Output the (x, y) coordinate of the center of the cell containing the given text.  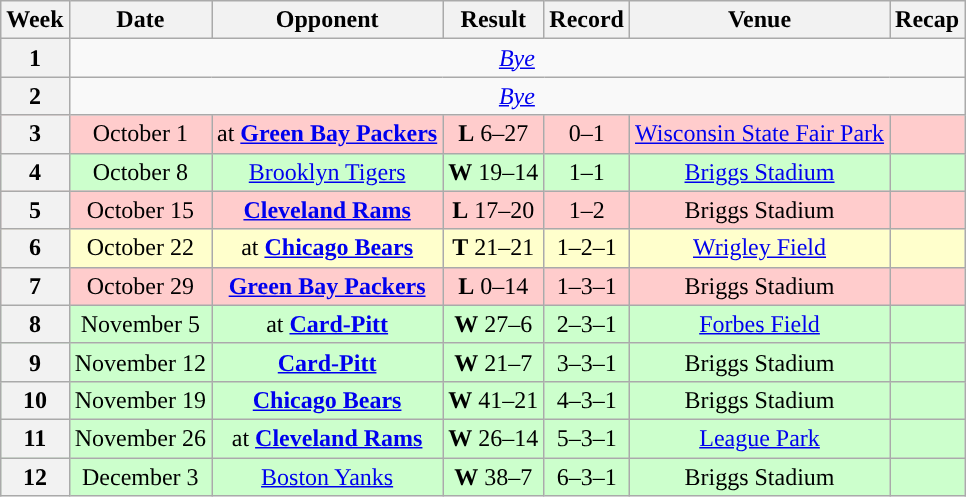
1 (35, 58)
1–3–1 (587, 286)
League Park (760, 438)
October 8 (140, 172)
Green Bay Packers (328, 286)
Date (140, 20)
12 (35, 477)
October 22 (140, 248)
December 3 (140, 477)
6–3–1 (587, 477)
Boston Yanks (328, 477)
T 21–21 (494, 248)
Venue (760, 20)
Result (494, 20)
Card-Pitt (328, 362)
1–2–1 (587, 248)
November 12 (140, 362)
L 6–27 (494, 134)
Cleveland Rams (328, 210)
November 5 (140, 324)
November 26 (140, 438)
Brooklyn Tigers (328, 172)
3 (35, 134)
L 17–20 (494, 210)
W 19–14 (494, 172)
Opponent (328, 20)
W 38–7 (494, 477)
6 (35, 248)
3–3–1 (587, 362)
1–1 (587, 172)
7 (35, 286)
October 29 (140, 286)
0–1 (587, 134)
November 19 (140, 400)
L 0–14 (494, 286)
9 (35, 362)
W 26–14 (494, 438)
4–3–1 (587, 400)
at Card-Pitt (328, 324)
5 (35, 210)
Recap (928, 20)
4 (35, 172)
2 (35, 96)
October 1 (140, 134)
October 15 (140, 210)
Week (35, 20)
at Cleveland Rams (328, 438)
5–3–1 (587, 438)
11 (35, 438)
1–2 (587, 210)
Forbes Field (760, 324)
Chicago Bears (328, 400)
W 27–6 (494, 324)
Record (587, 20)
8 (35, 324)
Wisconsin State Fair Park (760, 134)
at Chicago Bears (328, 248)
W 41–21 (494, 400)
2–3–1 (587, 324)
W 21–7 (494, 362)
10 (35, 400)
Wrigley Field (760, 248)
at Green Bay Packers (328, 134)
